Output the [x, y] coordinate of the center of the cell containing the given text.  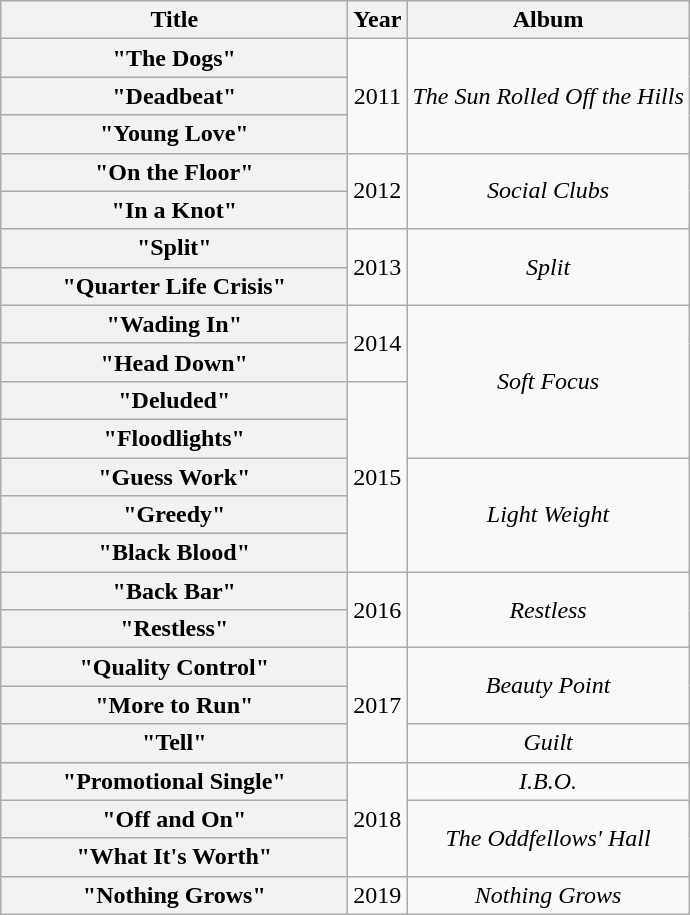
The Sun Rolled Off the Hills [548, 96]
"In a Knot" [174, 210]
Restless [548, 610]
"More to Run" [174, 705]
"Floodlights" [174, 438]
2017 [378, 705]
2016 [378, 610]
2011 [378, 96]
Nothing Grows [548, 895]
2012 [378, 191]
"Deadbeat" [174, 96]
Year [378, 20]
"Quarter Life Crisis" [174, 286]
Split [548, 267]
"On the Floor" [174, 172]
"Greedy" [174, 515]
Title [174, 20]
"Young Love" [174, 134]
2013 [378, 267]
2015 [378, 476]
"What It's Worth" [174, 857]
Light Weight [548, 515]
Album [548, 20]
"Guess Work" [174, 477]
2018 [378, 819]
The Oddfellows' Hall [548, 838]
"Restless" [174, 629]
"Back Bar" [174, 591]
I.B.O. [548, 781]
"Nothing Grows" [174, 895]
"Off and On" [174, 819]
Soft Focus [548, 381]
"Split" [174, 248]
"Head Down" [174, 362]
"Tell" [174, 743]
Social Clubs [548, 191]
Guilt [548, 743]
2019 [378, 895]
Beauty Point [548, 686]
"Quality Control" [174, 667]
"Black Blood" [174, 553]
"Wading In" [174, 324]
"Deluded" [174, 400]
"Promotional Single" [174, 781]
2014 [378, 343]
"The Dogs" [174, 58]
